Search for the cell housing the specified text and yield its (x, y) center coordinate. 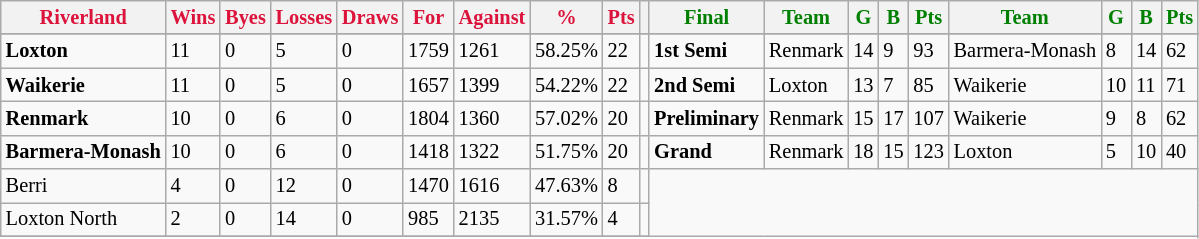
1616 (492, 186)
31.57% (566, 219)
1470 (428, 186)
Byes (245, 17)
Loxton North (84, 219)
47.63% (566, 186)
1759 (428, 51)
Draws (370, 17)
1322 (492, 152)
2135 (492, 219)
93 (928, 51)
1804 (428, 118)
123 (928, 152)
Final (706, 17)
2nd Semi (706, 85)
18 (863, 152)
985 (428, 219)
Preliminary (706, 118)
Wins (194, 17)
Against (492, 17)
1st Semi (706, 51)
Riverland (84, 17)
1399 (492, 85)
Losses (304, 17)
2 (194, 219)
85 (928, 85)
For (428, 17)
17 (893, 118)
Berri (84, 186)
40 (1180, 152)
1657 (428, 85)
7 (893, 85)
1261 (492, 51)
58.25% (566, 51)
1418 (428, 152)
% (566, 17)
13 (863, 85)
Grand (706, 152)
12 (304, 186)
71 (1180, 85)
107 (928, 118)
1360 (492, 118)
51.75% (566, 152)
57.02% (566, 118)
54.22% (566, 85)
